Return [x, y] of the center of cell containing provided text 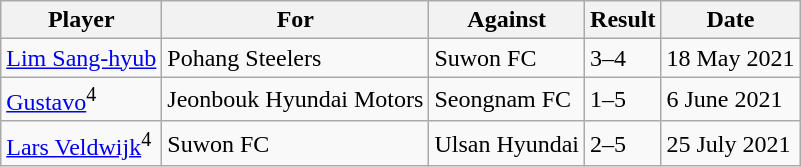
Lars Veldwijk4 [82, 144]
Pohang Steelers [296, 58]
Jeonbouk Hyundai Motors [296, 100]
1–5 [623, 100]
3–4 [623, 58]
For [296, 20]
18 May 2021 [730, 58]
Result [623, 20]
6 June 2021 [730, 100]
Gustavo4 [82, 100]
Date [730, 20]
Seongnam FC [507, 100]
Lim Sang-hyub [82, 58]
Against [507, 20]
Player [82, 20]
2–5 [623, 144]
Ulsan Hyundai [507, 144]
25 July 2021 [730, 144]
